Identify which cell holds the provided text, then report its (x, y) central coordinate. 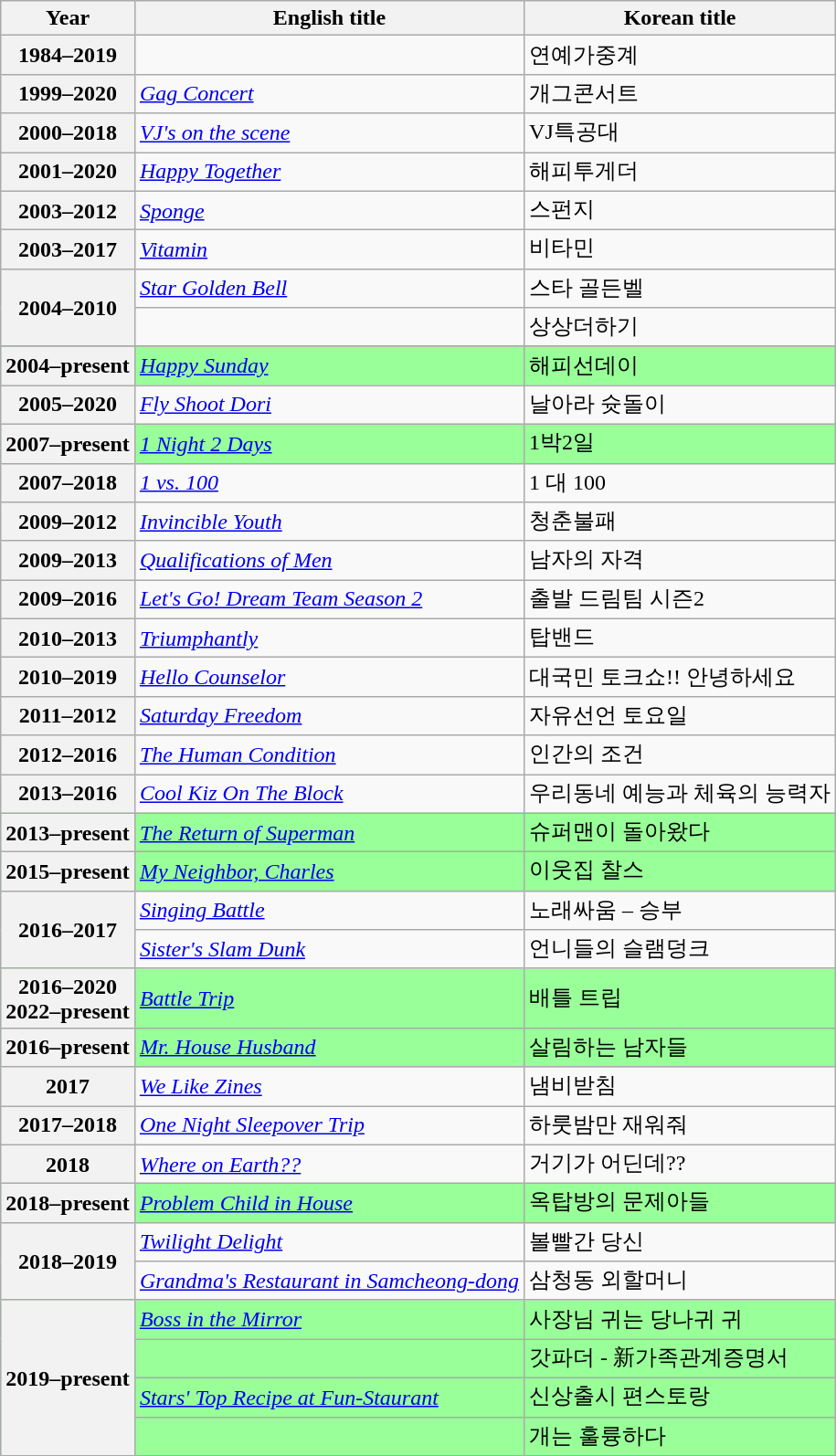
노래싸움 – 승부 (680, 910)
The Human Condition (329, 754)
1999–2020 (68, 93)
청춘불패 (680, 522)
Happy Sunday (329, 365)
2018–present (68, 1204)
Happy Together (329, 172)
해피선데이 (680, 365)
언니들의 슬램덩크 (680, 950)
2013–2016 (68, 795)
2004–present (68, 365)
남자의 자격 (680, 561)
자유선언 토요일 (680, 716)
우리동네 예능과 체육의 능력자 (680, 795)
Qualifications of Men (329, 561)
2001–2020 (68, 172)
살림하는 남자들 (680, 1047)
2007–2018 (68, 482)
대국민 토크쇼!! 안녕하세요 (680, 678)
1박2일 (680, 444)
출발 드림팀 시즌2 (680, 599)
2017–2018 (68, 1125)
One Night Sleepover Trip (329, 1125)
신상출시 편스토랑 (680, 1398)
Stars' Top Recipe at Fun-Staurant (329, 1398)
이웃집 찰스 (680, 871)
My Neighbor, Charles (329, 871)
스펀지 (680, 210)
Boss in the Mirror (329, 1319)
2012–2016 (68, 754)
Invincible Youth (329, 522)
Twilight Delight (329, 1242)
Star Golden Bell (329, 289)
Sister's Slam Dunk (329, 950)
Year (68, 18)
Gag Concert (329, 93)
2019–present (68, 1377)
거기가 어딘데?? (680, 1164)
VJ특공대 (680, 133)
Where on Earth?? (329, 1164)
Hello Counselor (329, 678)
Sponge (329, 210)
삼청동 외할머니 (680, 1281)
1 Night 2 Days (329, 444)
인간의 조건 (680, 754)
Let's Go! Dream Team Season 2 (329, 599)
Fly Shoot Dori (329, 406)
2015–present (68, 871)
2010–2019 (68, 678)
배틀 트립 (680, 997)
English title (329, 18)
해피투게더 (680, 172)
날아라 슛돌이 (680, 406)
2005–2020 (68, 406)
1 대 100 (680, 482)
2010–2013 (68, 638)
2018 (68, 1164)
개는 훌륭하다 (680, 1436)
스타 골든벨 (680, 289)
2016–2017 (68, 930)
옥탑방의 문제아들 (680, 1204)
1984–2019 (68, 55)
2009–2013 (68, 561)
2000–2018 (68, 133)
상상더하기 (680, 327)
Mr. House Husband (329, 1047)
Grandma's Restaurant in Samcheong-dong (329, 1281)
2003–2017 (68, 250)
슈퍼맨이 돌아왔다 (680, 833)
2011–2012 (68, 716)
2016–20202022–present (68, 997)
VJ's on the scene (329, 133)
2009–2016 (68, 599)
사장님 귀는 당나귀 귀 (680, 1319)
Korean title (680, 18)
연예가중계 (680, 55)
2004–2010 (68, 307)
볼빨간 당신 (680, 1242)
Problem Child in House (329, 1204)
2016–present (68, 1047)
개그콘서트 (680, 93)
냄비받침 (680, 1087)
Cool Kiz On The Block (329, 795)
Triumphantly (329, 638)
Battle Trip (329, 997)
갓파더 - 新가족관계증명서 (680, 1359)
2018–2019 (68, 1261)
2009–2012 (68, 522)
1 vs. 100 (329, 482)
2003–2012 (68, 210)
2017 (68, 1087)
하룻밤만 재워줘 (680, 1125)
Saturday Freedom (329, 716)
Singing Battle (329, 910)
2013–present (68, 833)
Vitamin (329, 250)
The Return of Superman (329, 833)
2007–present (68, 444)
탑밴드 (680, 638)
We Like Zines (329, 1087)
비타민 (680, 250)
